Detect which cell encompasses the target text, then output its [x, y] center coordinate. 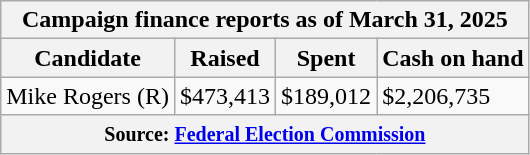
Campaign finance reports as of March 31, 2025 [265, 20]
Candidate [88, 58]
Raised [224, 58]
Spent [326, 58]
Cash on hand [453, 58]
Mike Rogers (R) [88, 96]
$473,413 [224, 96]
$189,012 [326, 96]
$2,206,735 [453, 96]
Source: Federal Election Commission [265, 134]
